Pinpoint the cell where the given text exists, returning its (X, Y) midpoint coordinate. 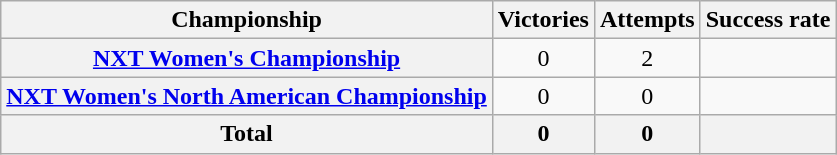
NXT Women's Championship (247, 58)
NXT Women's North American Championship (247, 96)
Attempts (647, 20)
Success rate (768, 20)
Championship (247, 20)
Total (247, 134)
2 (647, 58)
Victories (543, 20)
